Return (x, y) of the center of cell containing provided text 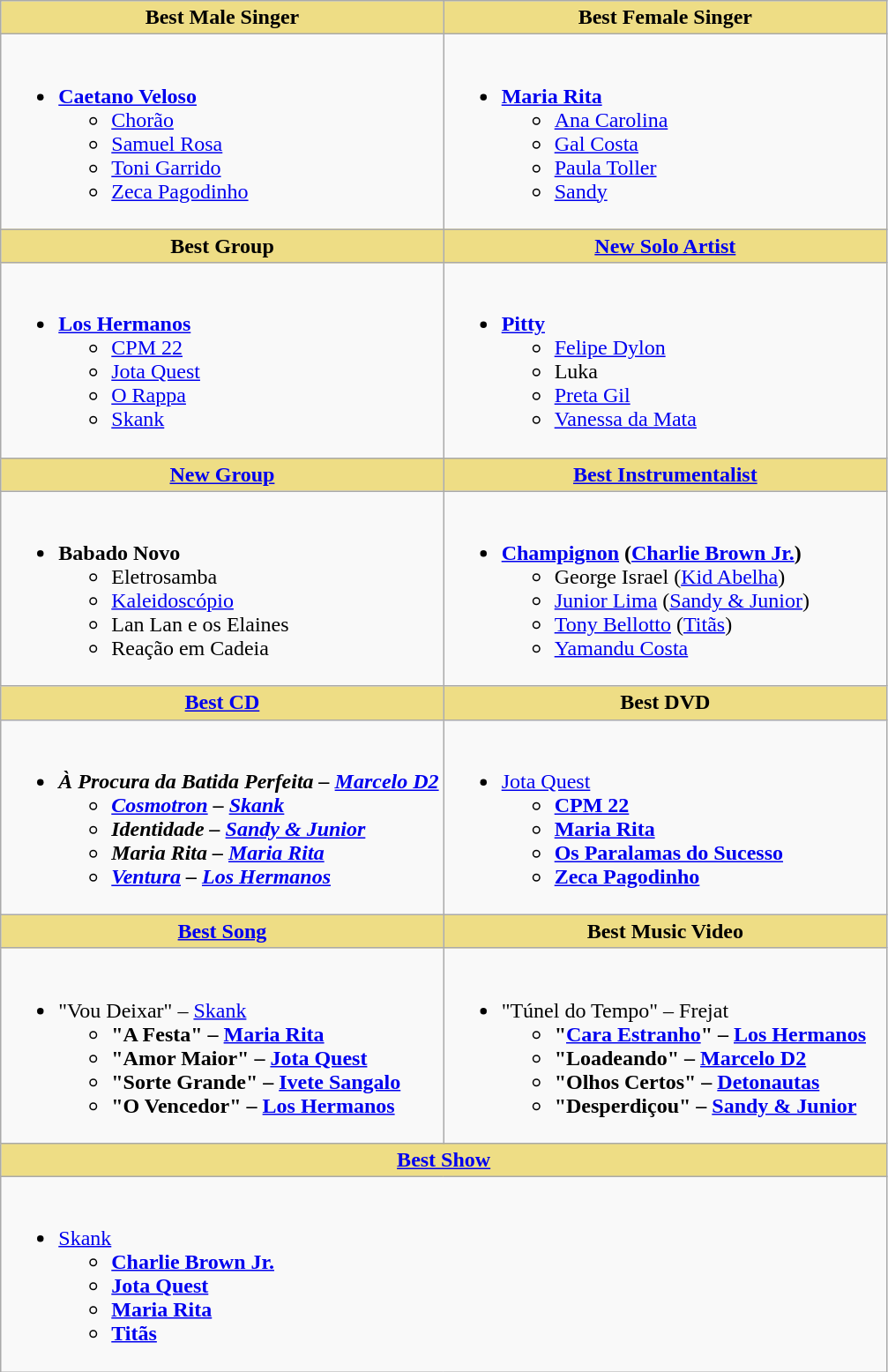
New Solo Artist (665, 246)
Best CD (222, 703)
Caetano VelosoChorãoSamuel RosaToni GarridoZeca Pagodinho (222, 132)
Best Music Video (665, 931)
Best Group (222, 246)
Best Instrumentalist (665, 474)
Best Song (222, 931)
Babado NovoEletrosambaKaleidoscópioLan Lan e os ElainesReação em Cadeia (222, 589)
Champignon (Charlie Brown Jr.)George Israel (Kid Abelha)Junior Lima (Sandy & Junior)Tony Bellotto (Titãs)Yamandu Costa (665, 589)
À Procura da Batida Perfeita – Marcelo D2Cosmotron – SkankIdentidade – Sandy & JuniorMaria Rita – Maria RitaVentura – Los Hermanos (222, 816)
Best Show (444, 1159)
PittyFelipe DylonLukaPreta GilVanessa da Mata (665, 360)
Los HermanosCPM 22Jota QuestO RappaSkank (222, 360)
New Group (222, 474)
Best Male Singer (222, 18)
Best Female Singer (665, 18)
"Túnel do Tempo" – Frejat"Cara Estranho" – Los Hermanos"Loadeando" – Marcelo D2"Olhos Certos" – Detonautas"Desperdiçou" – Sandy & Junior (665, 1046)
SkankCharlie Brown Jr.Jota QuestMaria RitaTitãs (444, 1273)
Maria RitaAna CarolinaGal CostaPaula TollerSandy (665, 132)
Jota QuestCPM 22Maria RitaOs Paralamas do SucessoZeca Pagodinho (665, 816)
"Vou Deixar" – Skank"A Festa" – Maria Rita"Amor Maior" – Jota Quest"Sorte Grande" – Ivete Sangalo"O Vencedor" – Los Hermanos (222, 1046)
Best DVD (665, 703)
